Pinpoint the cell where the given text exists, returning its [x, y] midpoint coordinate. 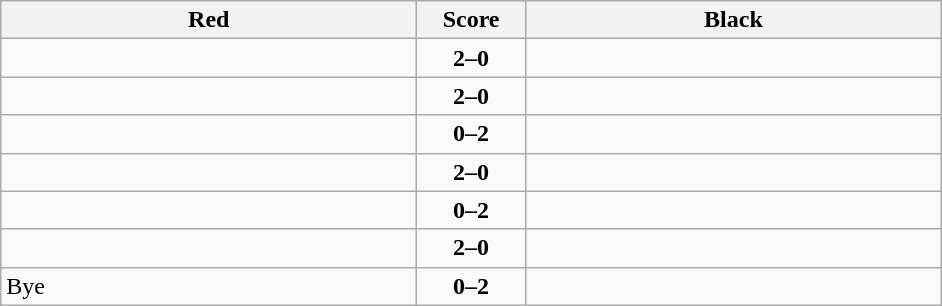
Red [209, 20]
Bye [209, 286]
Black [733, 20]
Score [472, 20]
